From the cell containing the given text, extract its center point as (X, Y) coordinate. 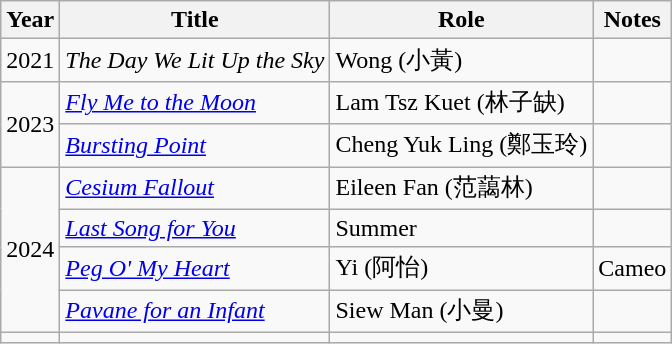
Title (195, 20)
2024 (30, 249)
Notes (632, 20)
Cheng Yuk Ling (鄭玉玲) (462, 146)
Lam Tsz Kuet (林子缺) (462, 102)
The Day We Lit Up the Sky (195, 60)
Yi (阿怡) (462, 268)
Summer (462, 228)
2021 (30, 60)
Eileen Fan (范藹林) (462, 188)
Year (30, 20)
Role (462, 20)
Bursting Point (195, 146)
2023 (30, 124)
Pavane for an Infant (195, 312)
Fly Me to the Moon (195, 102)
Peg O' My Heart (195, 268)
Cameo (632, 268)
Wong (小黃) (462, 60)
Cesium Fallout (195, 188)
Siew Man (小曼) (462, 312)
Last Song for You (195, 228)
